Determine the [X, Y] coordinate at the center of the cell enclosing the given text.  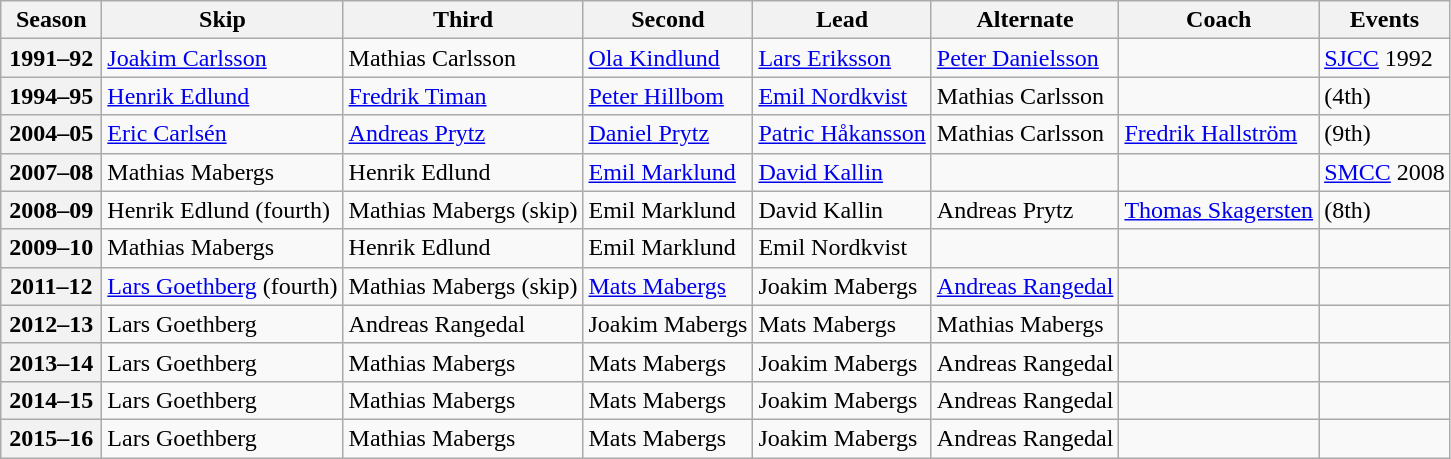
Lars Eriksson [842, 58]
1991–92 [52, 58]
SJСС 1992 [1385, 58]
Eric Carlsén [222, 134]
Season [52, 20]
2012–13 [52, 324]
Henrik Edlund (fourth) [222, 210]
Peter Hillbom [668, 96]
Skip [222, 20]
(4th) [1385, 96]
1994–95 [52, 96]
Thomas Skagersten [1219, 210]
Coach [1219, 20]
2013–14 [52, 362]
2009–10 [52, 248]
Peter Danielsson [1025, 58]
2007–08 [52, 172]
Patric Håkansson [842, 134]
SMCC 2008 [1385, 172]
2011–12 [52, 286]
(8th) [1385, 210]
(9th) [1385, 134]
2004–05 [52, 134]
Fredrik Hallström [1219, 134]
Lars Goethberg (fourth) [222, 286]
Alternate [1025, 20]
Events [1385, 20]
Ola Kindlund [668, 58]
Lead [842, 20]
Daniel Prytz [668, 134]
2014–15 [52, 400]
Fredrik Timan [463, 96]
2015–16 [52, 438]
Third [463, 20]
2008–09 [52, 210]
Second [668, 20]
Joakim Carlsson [222, 58]
